Return [X, Y] of the center of cell containing provided text 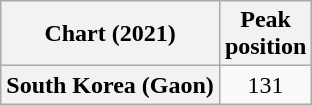
South Korea (Gaon) [110, 85]
131 [265, 85]
Chart (2021) [110, 34]
Peakposition [265, 34]
